Search for the cell housing the specified text and yield its (x, y) center coordinate. 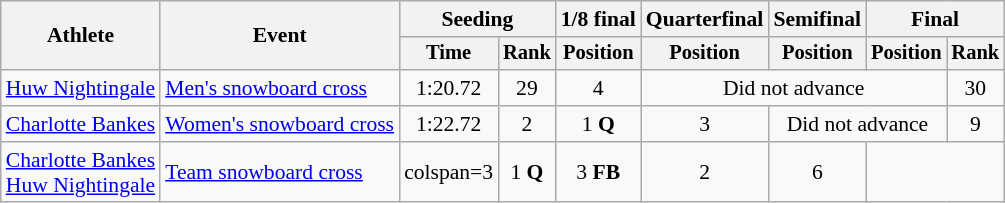
Final (935, 19)
Semifinal (817, 19)
3 (705, 124)
Charlotte BankesHuw Nightingale (80, 172)
Charlotte Bankes (80, 124)
30 (975, 88)
Athlete (80, 36)
Men's snowboard cross (280, 88)
1:20.72 (448, 88)
3 FB (598, 172)
Women's snowboard cross (280, 124)
29 (527, 88)
Team snowboard cross (280, 172)
Time (448, 54)
colspan=3 (448, 172)
4 (598, 88)
1:22.72 (448, 124)
Event (280, 36)
Seeding (478, 19)
1/8 final (598, 19)
Quarterfinal (705, 19)
9 (975, 124)
6 (817, 172)
Huw Nightingale (80, 88)
